Return (X, Y) of the center of cell containing provided text 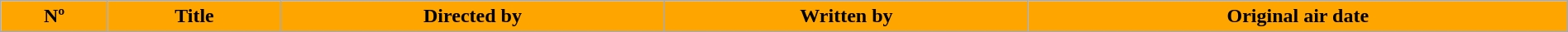
Title (194, 16)
Original air date (1298, 16)
Nº (55, 16)
Written by (846, 16)
Directed by (473, 16)
